Provide the [X, Y] coordinate of the cell's center where the given text is located.  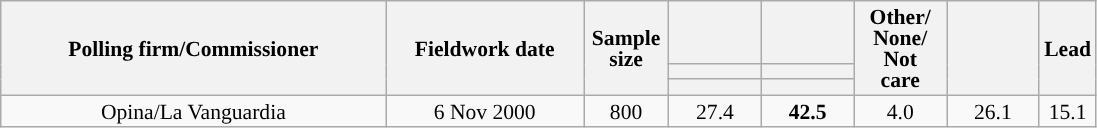
Fieldwork date [485, 48]
Opina/La Vanguardia [194, 110]
27.4 [716, 110]
800 [626, 110]
Lead [1068, 48]
42.5 [808, 110]
6 Nov 2000 [485, 110]
15.1 [1068, 110]
Sample size [626, 48]
26.1 [992, 110]
Other/None/Notcare [900, 48]
Polling firm/Commissioner [194, 48]
4.0 [900, 110]
